Output the (X, Y) coordinate of the center of the cell containing the given text.  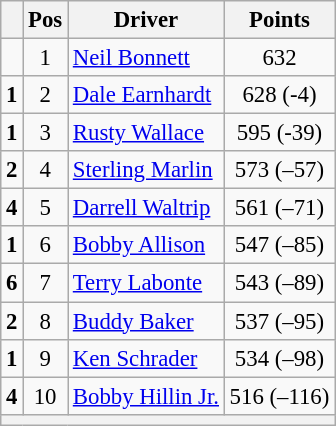
7 (46, 283)
Sterling Marlin (146, 170)
561 (–71) (279, 208)
Buddy Baker (146, 321)
537 (–95) (279, 321)
543 (–89) (279, 283)
10 (46, 396)
Bobby Allison (146, 245)
534 (–98) (279, 358)
Bobby Hillin Jr. (146, 396)
8 (46, 321)
Terry Labonte (146, 283)
547 (–85) (279, 245)
628 (-4) (279, 95)
Points (279, 20)
Driver (146, 20)
573 (–57) (279, 170)
516 (–116) (279, 396)
5 (46, 208)
3 (46, 133)
Pos (46, 20)
Rusty Wallace (146, 133)
632 (279, 58)
Ken Schrader (146, 358)
Darrell Waltrip (146, 208)
595 (-39) (279, 133)
9 (46, 358)
Dale Earnhardt (146, 95)
Neil Bonnett (146, 58)
